Identify which cell holds the provided text, then report its (x, y) central coordinate. 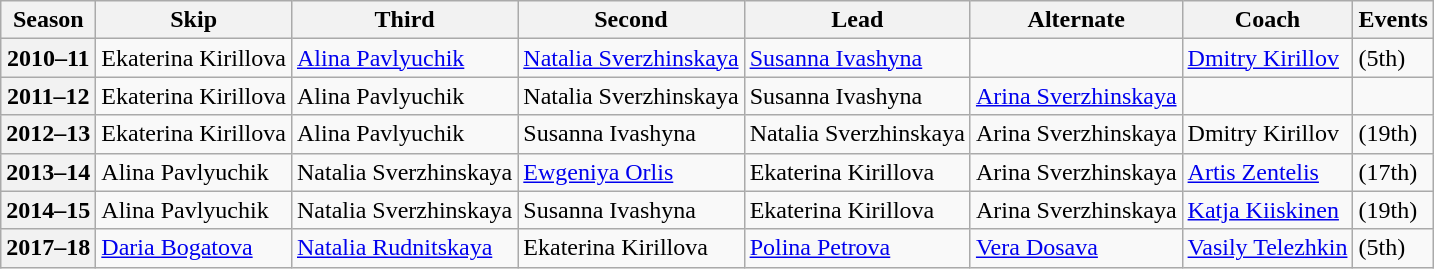
Ewgeniya Orlis (631, 172)
Daria Bogatova (194, 248)
2011–12 (48, 96)
Second (631, 20)
Polina Petrova (857, 248)
Artis Zentelis (1268, 172)
2010–11 (48, 58)
Lead (857, 20)
2012–13 (48, 134)
(17th) (1393, 172)
2017–18 (48, 248)
Coach (1268, 20)
Vera Dosava (1076, 248)
Season (48, 20)
Third (404, 20)
Alternate (1076, 20)
Vasily Telezhkin (1268, 248)
2014–15 (48, 210)
Katja Kiiskinen (1268, 210)
2013–14 (48, 172)
Skip (194, 20)
Events (1393, 20)
Natalia Rudnitskaya (404, 248)
